Provide the [x, y] coordinate of the cell's center where the given text is located.  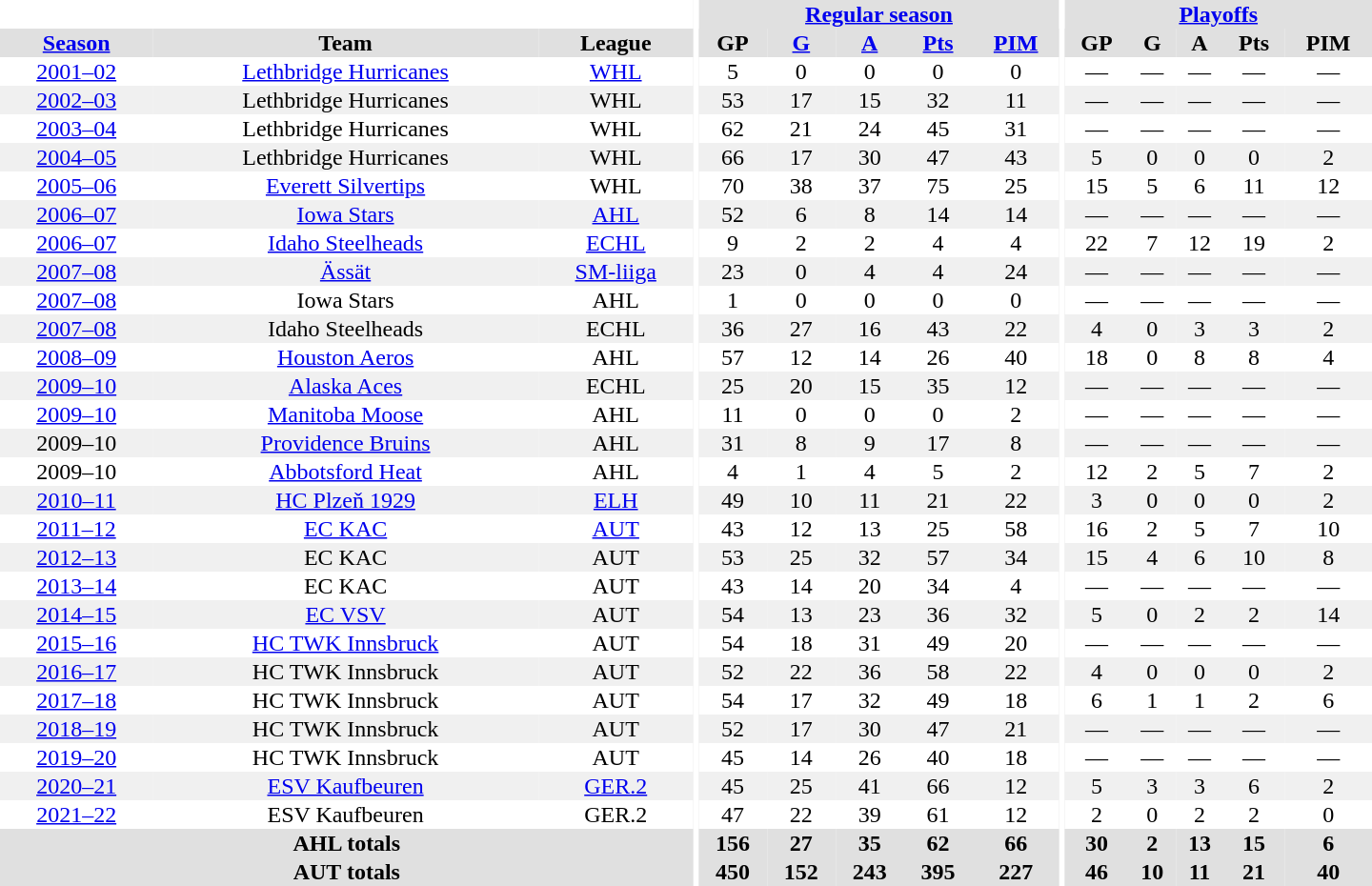
39 [870, 815]
EC VSV [345, 614]
2002–03 [76, 100]
ELH [615, 500]
46 [1096, 872]
227 [1016, 872]
75 [938, 186]
HC Plzeň 1929 [345, 500]
2019–20 [76, 757]
Houston Aeros [345, 357]
Regular season [878, 14]
AUT totals [347, 872]
2005–06 [76, 186]
2014–15 [76, 614]
2008–09 [76, 357]
450 [733, 872]
Manitoba Moose [345, 414]
2015–16 [76, 643]
2004–05 [76, 157]
2020–21 [76, 786]
2016–17 [76, 672]
Ässät [345, 272]
70 [733, 186]
2017–18 [76, 700]
Playoffs [1218, 14]
41 [870, 786]
Providence Bruins [345, 443]
2011–12 [76, 529]
Season [76, 43]
2010–11 [76, 500]
Alaska Aces [345, 386]
2003–04 [76, 129]
2013–14 [76, 586]
37 [870, 186]
61 [938, 815]
Abbotsford Heat [345, 472]
2018–19 [76, 729]
League [615, 43]
AHL totals [347, 843]
Team [345, 43]
2021–22 [76, 815]
156 [733, 843]
2001–02 [76, 71]
395 [938, 872]
152 [801, 872]
Everett Silvertips [345, 186]
38 [801, 186]
243 [870, 872]
SM-liiga [615, 272]
19 [1254, 243]
2012–13 [76, 557]
